Provide the (x, y) coordinate of the cell's center where the given text is located.  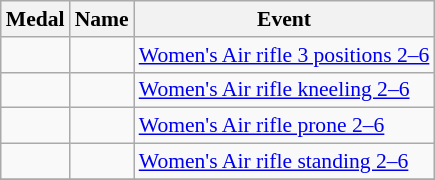
Name (102, 19)
Women's Air rifle kneeling 2–6 (284, 90)
Women's Air rifle prone 2–6 (284, 126)
Women's Air rifle 3 positions 2–6 (284, 55)
Medal (36, 19)
Women's Air rifle standing 2–6 (284, 162)
Event (284, 19)
